Capture the cell that displays the provided text and extract its [x, y] central coordinate. 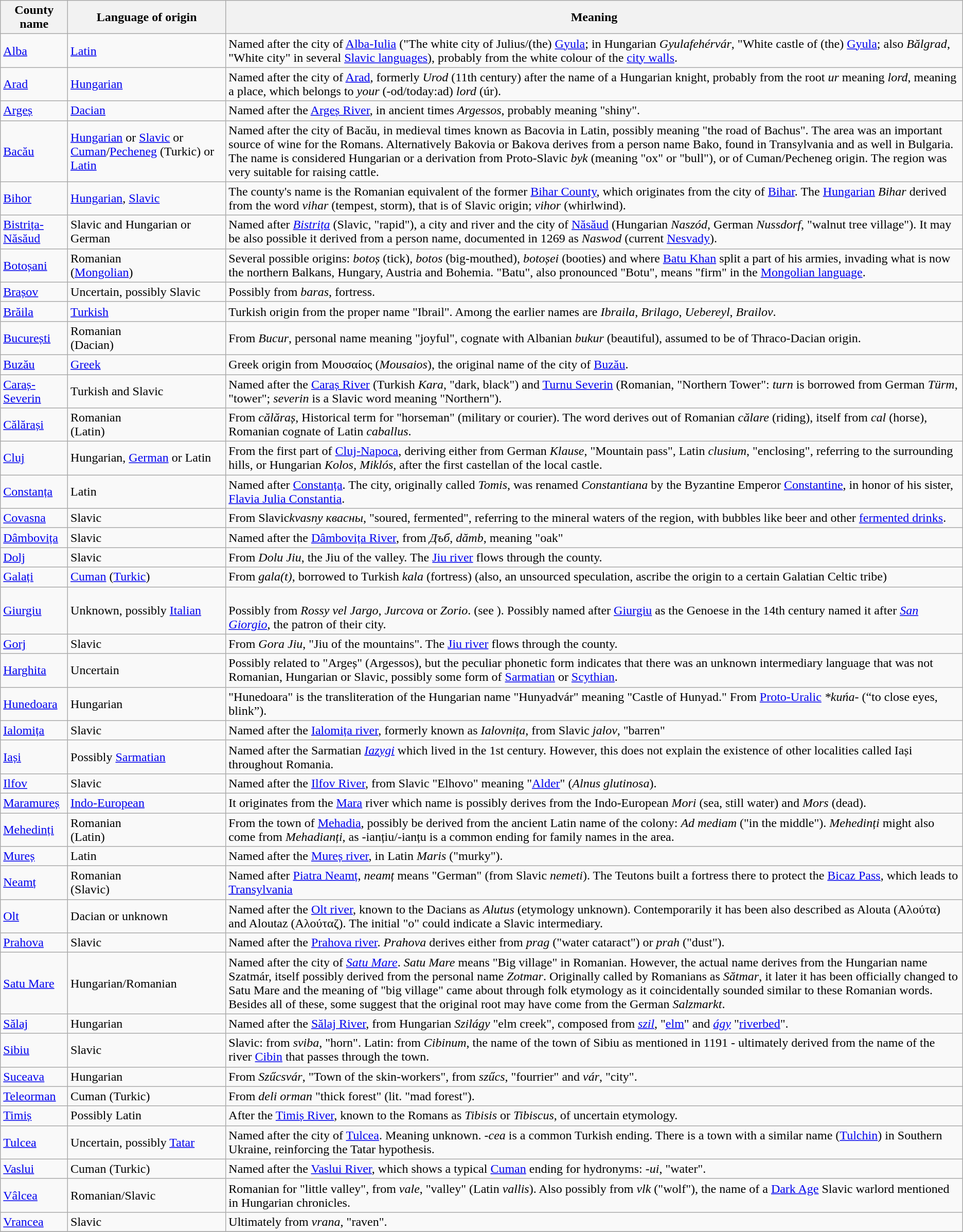
Caraș-Severin [34, 391]
Constanța [34, 492]
Hunedoara [34, 704]
Possibly Sarmatian [147, 756]
Vaslui [34, 1169]
Dacian [147, 111]
Dâmbovița [34, 538]
Teleorman [34, 1096]
Alba [34, 50]
Sălaj [34, 1024]
Vâlcea [34, 1195]
Mehedinți [34, 830]
Language of origin [147, 17]
Ultimately from vrana, "raven". [594, 1222]
Hungarian/Romanian [147, 983]
Named after the Ilfov River, from Slavic "Elhovo" meaning "Alder" (Alnus glutinosa). [594, 783]
Olt [34, 916]
It originates from the Mara river which name is possibly derives from the Indo-European Mori (sea, still water) and Mors (dead). [594, 803]
Meaning [594, 17]
From deli orman "thick forest" (lit. "mad forest"). [594, 1096]
Romanian/Slavic [147, 1195]
Giurgiu [34, 610]
Hungarian, Slavic [147, 199]
Cluj [34, 458]
Hungarian, German or Latin [147, 458]
Turkish [147, 311]
Iași [34, 756]
București [34, 338]
Bihor [34, 199]
Bistrița-Năsăud [34, 232]
Uncertain, possibly Slavic [147, 292]
Named after the Argeș River, in ancient times Argessos, probably meaning "shiny". [594, 111]
Buzău [34, 364]
From Gora Jiu, "Jiu of the mountains". The Jiu river flows through the county. [594, 644]
Unknown, possibly Italian [147, 610]
Argeș [34, 111]
Botoșani [34, 266]
"Hunedoara" is the transliteration of the Hungarian name "Hunyadvár" meaning "Castle of Hunyad." From Proto-Uralic *kuńa- (“to close eyes, blink”). [594, 704]
Covasna [34, 518]
Timiș [34, 1116]
Ilfov [34, 783]
From Bucur, personal name meaning "joyful", cognate with Albanian bukur (beautiful), assumed to be of Thraco-Dacian origin. [594, 338]
Arad [34, 84]
Harghita [34, 670]
Romanian(Dacian) [147, 338]
Brăila [34, 311]
From gala(t), borrowed to Turkish kala (fortress) (also, an unsourced speculation, ascribe the origin to a certain Galatian Celtic tribe) [594, 577]
Suceava [34, 1077]
From Szűcsvár, "Town of the skin-workers", from szűcs, "fourrier" and vár, "city". [594, 1077]
Named after the Sălaj River, from Hungarian Szilágy "elm creek", composed from szil, "elm" and ágy "riverbed". [594, 1024]
Named after the Vaslui River, which shows a typical Cuman ending for hydronyms: -ui, "water". [594, 1169]
Ialomița [34, 730]
Named after the Prahova river. Prahova derives either from prag ("water cataract") or prah ("dust"). [594, 943]
Satu Mare [34, 983]
After the Timiș River, known to the Romans as Tibisis or Tibiscus, of uncertain etymology. [594, 1116]
Turkish and Slavic [147, 391]
From Dolu Jiu, the Jiu of the valley. The Jiu river flows through the county. [594, 557]
Vrancea [34, 1222]
Mureș [34, 856]
Named after the Dâmbovița River, from Дъб, dămb, meaning "oak" [594, 538]
Călărași [34, 425]
Galați [34, 577]
Possibly Latin [147, 1116]
Indo-European [147, 803]
Bacău [34, 151]
Possibly from baras, fortress. [594, 292]
County name [34, 17]
Romanian(Slavic) [147, 883]
Tulcea [34, 1142]
Greek origin from Μουσαίος (Mousaios), the original name of the city of Buzău. [594, 364]
Dacian or unknown [147, 916]
Dolj [34, 557]
Named after the Ialomița river, formerly known as Ialovnița, from Slavic jalov, "barren" [594, 730]
Uncertain [147, 670]
Named after the Mureș river, in Latin Maris ("murky"). [594, 856]
Hungarian or Slavic or Cuman/Pecheneg (Turkic) or Latin [147, 151]
Slavic and Hungarian or German [147, 232]
Uncertain, possibly Tatar [147, 1142]
Greek [147, 364]
Gorj [34, 644]
Prahova [34, 943]
Maramureș [34, 803]
Turkish origin from the proper name "Ibrail". Among the earlier names are Ibraila, Brilago, Uebereyl, Brailov. [594, 311]
Sibiu [34, 1050]
From Slavickvasny квасны, "soured, fermented", referring to the mineral waters of the region, with bubbles like beer and other fermented drinks. [594, 518]
Brașov [34, 292]
Neamț [34, 883]
Romanian(Mongolian) [147, 266]
